Provide the [X, Y] coordinate of the cell's center where the given text is located.  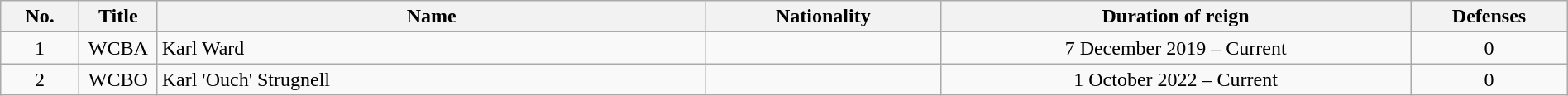
WCBA [117, 48]
Karl 'Ouch' Strugnell [432, 79]
1 [40, 48]
No. [40, 17]
1 October 2022 – Current [1175, 79]
Nationality [823, 17]
Duration of reign [1175, 17]
2 [40, 79]
WCBO [117, 79]
Name [432, 17]
7 December 2019 – Current [1175, 48]
Title [117, 17]
Defenses [1489, 17]
Karl Ward [432, 48]
